Locate the cell with the specified text and output its (X, Y) center coordinate. 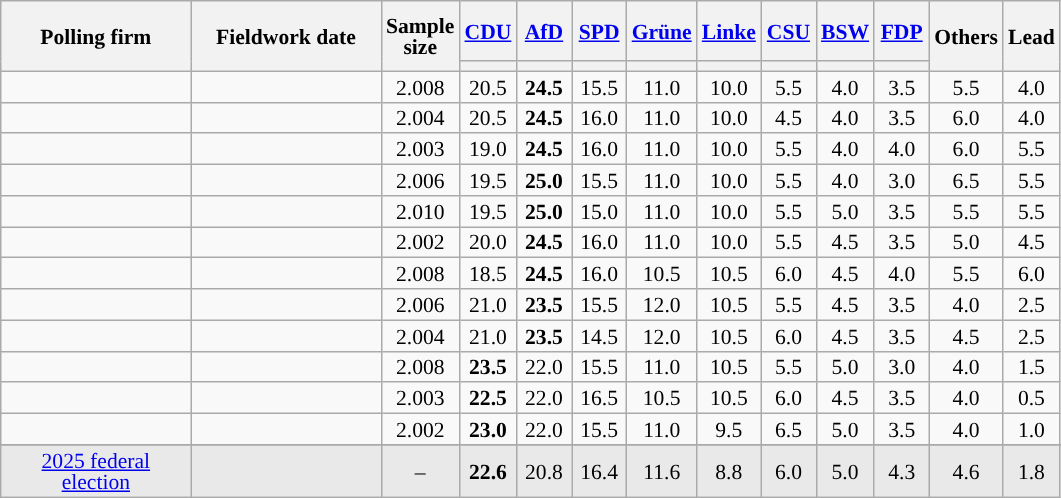
CDU (488, 31)
– (420, 471)
Polling firm (96, 36)
1.5 (1032, 366)
SPD (600, 31)
4.6 (966, 471)
CSU (788, 31)
1.8 (1032, 471)
BSW (845, 31)
19.0 (488, 150)
Grüne (662, 31)
Linke (729, 31)
16.5 (600, 398)
22.6 (488, 471)
20.0 (488, 242)
14.5 (600, 336)
15.0 (600, 212)
23.0 (488, 430)
AfD (544, 31)
2025 federal election (96, 471)
Lead (1032, 36)
9.5 (729, 430)
2.010 (420, 212)
16.4 (600, 471)
18.5 (488, 274)
20.8 (544, 471)
4.3 (902, 471)
Fieldwork date (286, 36)
8.8 (729, 471)
FDP (902, 31)
22.5 (488, 398)
11.6 (662, 471)
Others (966, 36)
1.0 (1032, 430)
0.5 (1032, 398)
Samplesize (420, 36)
